Capture the cell that displays the provided text and extract its [x, y] central coordinate. 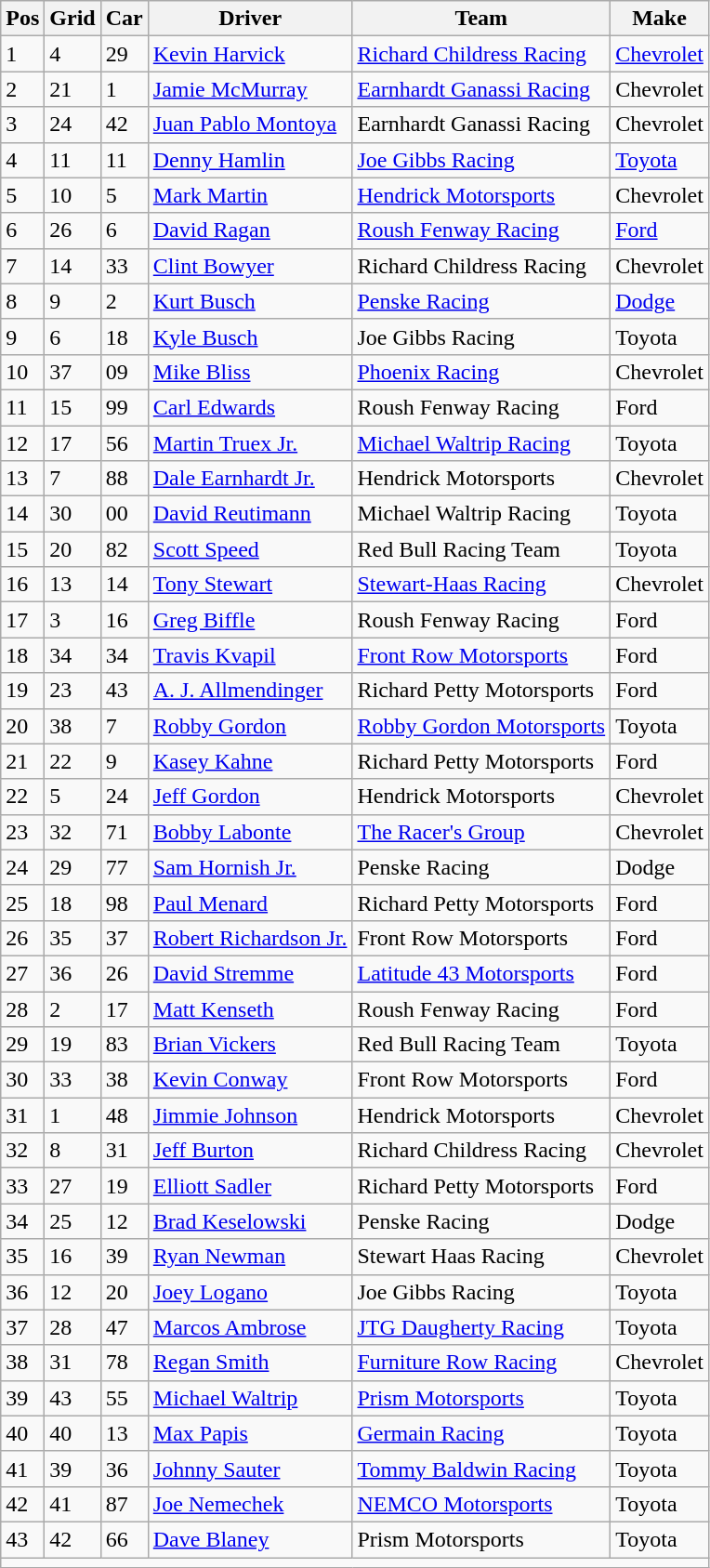
David Reutimann [250, 514]
Mike Bliss [250, 372]
Ryan Newman [250, 1257]
Kyle Busch [250, 336]
66 [125, 1539]
48 [125, 1115]
Dale Earnhardt Jr. [250, 479]
Stewart Haas Racing [481, 1257]
Robby Gordon Motorsports [481, 726]
Joey Logano [250, 1292]
55 [125, 1398]
Dave Blaney [250, 1539]
Sam Hornish Jr. [250, 867]
Tony Stewart [250, 585]
Kevin Harvick [250, 54]
Max Papis [250, 1433]
Kasey Kahne [250, 761]
David Ragan [250, 231]
Make [660, 19]
Elliott Sadler [250, 1186]
98 [125, 903]
Driver [250, 19]
Car [125, 19]
Team [481, 19]
Denny Hamlin [250, 160]
88 [125, 479]
Tommy Baldwin Racing [481, 1469]
Greg Biffle [250, 620]
Brad Keselowski [250, 1221]
Kevin Conway [250, 1080]
Robby Gordon [250, 726]
77 [125, 867]
47 [125, 1327]
Pos [22, 19]
09 [125, 372]
Michael Waltrip [250, 1398]
56 [125, 443]
Travis Kvapil [250, 655]
99 [125, 407]
Grid [72, 19]
Matt Kenseth [250, 1008]
82 [125, 549]
The Racer's Group [481, 832]
Brian Vickers [250, 1045]
David Stremme [250, 973]
83 [125, 1045]
Joe Nemechek [250, 1504]
87 [125, 1504]
NEMCO Motorsports [481, 1504]
Jeff Burton [250, 1151]
A. J. Allmendinger [250, 691]
78 [125, 1363]
Jamie McMurray [250, 89]
Regan Smith [250, 1363]
JTG Daugherty Racing [481, 1327]
Carl Edwards [250, 407]
Bobby Labonte [250, 832]
Juan Pablo Montoya [250, 125]
Paul Menard [250, 903]
Jeff Gordon [250, 797]
Phoenix Racing [481, 372]
Germain Racing [481, 1433]
Latitude 43 Motorsports [481, 973]
Johnny Sauter [250, 1469]
00 [125, 514]
71 [125, 832]
Jimmie Johnson [250, 1115]
Clint Bowyer [250, 266]
Mark Martin [250, 195]
Scott Speed [250, 549]
Marcos Ambrose [250, 1327]
Robert Richardson Jr. [250, 938]
Stewart-Haas Racing [481, 585]
Martin Truex Jr. [250, 443]
Kurt Busch [250, 301]
Furniture Row Racing [481, 1363]
